For the text-containing cell, return its midpoint in (x, y) coordinate format. 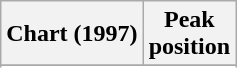
Chart (1997) (72, 34)
Peakposition (189, 34)
